Find where the given text appears and provide that cell's center as [x, y] coordinate. 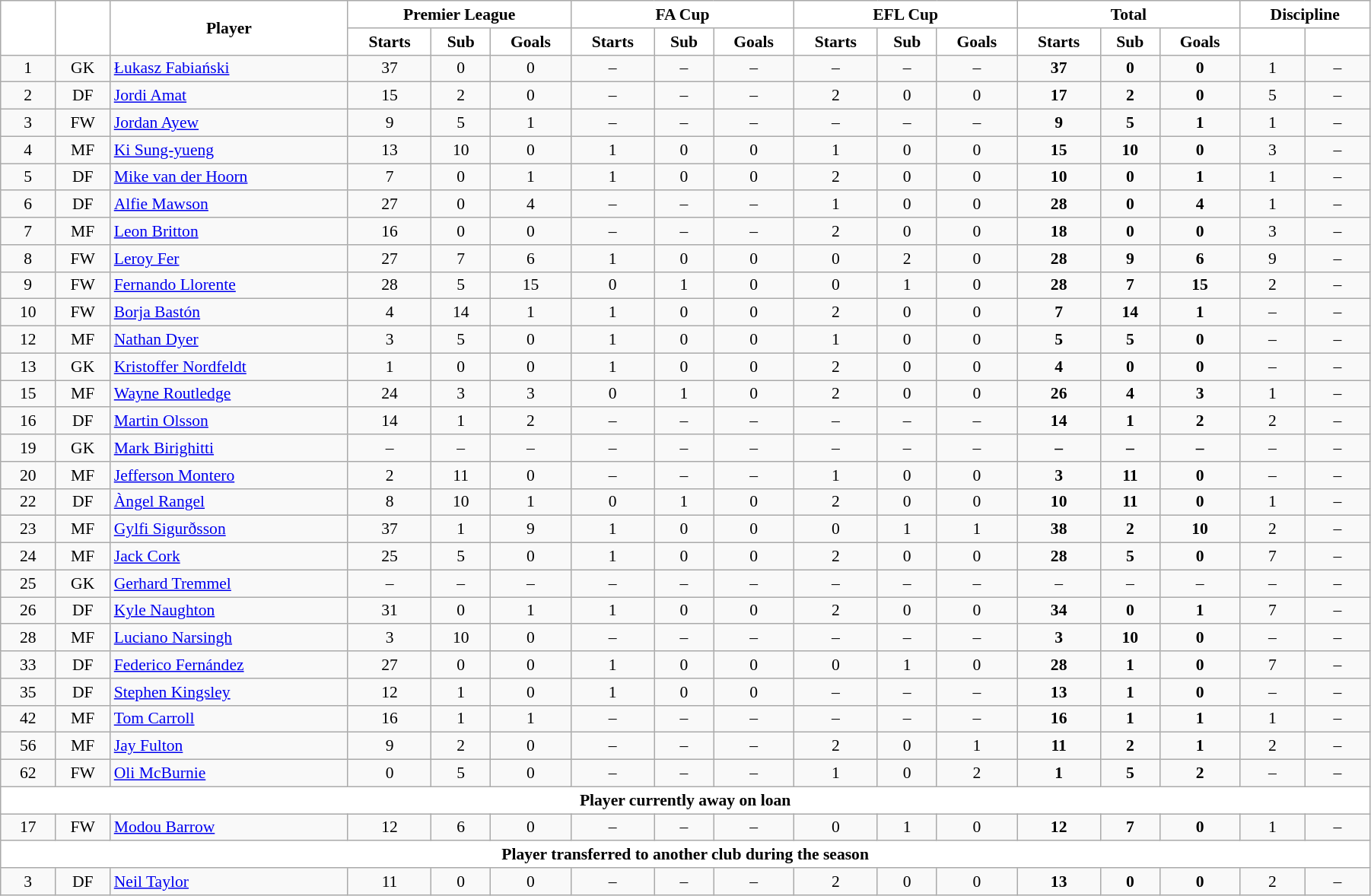
23 [28, 529]
Wayne Routledge [229, 394]
Jefferson Montero [229, 475]
Àngel Rangel [229, 502]
Player currently away on loan [685, 800]
Borja Bastón [229, 313]
56 [28, 746]
Leroy Fer [229, 259]
34 [1059, 611]
20 [28, 475]
Player transferred to another club during the season [685, 855]
Discipline [1306, 14]
Total [1129, 14]
33 [28, 665]
Premier League [460, 14]
38 [1059, 529]
Luciano Narsingh [229, 638]
Federico Fernández [229, 665]
Oli McBurnie [229, 774]
EFL Cup [905, 14]
Tom Carroll [229, 719]
Stephen Kingsley [229, 692]
Mike van der Hoorn [229, 177]
Alfie Mawson [229, 205]
Player [229, 27]
Modou Barrow [229, 828]
Jack Cork [229, 557]
Jay Fulton [229, 746]
62 [28, 774]
Mark Birighitti [229, 448]
Martin Olsson [229, 421]
Łukasz Fabiański [229, 68]
31 [390, 611]
Leon Britton [229, 231]
22 [28, 502]
42 [28, 719]
Nathan Dyer [229, 340]
Jordi Amat [229, 96]
FA Cup [682, 14]
Kyle Naughton [229, 611]
Gerhard Tremmel [229, 583]
Ki Sung-yueng [229, 150]
Kristoffer Nordfeldt [229, 367]
35 [28, 692]
Jordan Ayew [229, 123]
Neil Taylor [229, 882]
18 [1059, 231]
Gylfi Sigurðsson [229, 529]
Fernando Llorente [229, 285]
19 [28, 448]
